Locate the cell with the specified text and output its (X, Y) center coordinate. 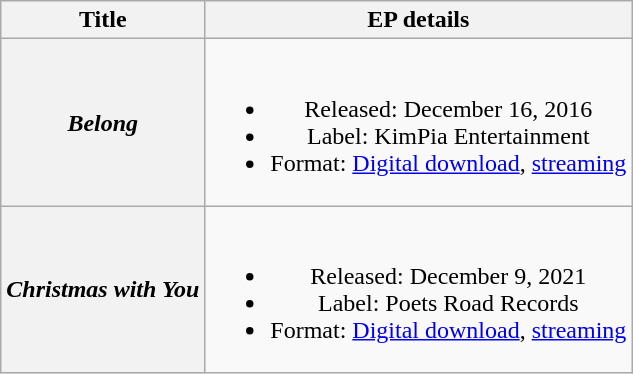
Belong (103, 122)
Christmas with You (103, 290)
Released: December 16, 2016Label: KimPia EntertainmentFormat: Digital download, streaming (418, 122)
Title (103, 20)
EP details (418, 20)
Released: December 9, 2021Label: Poets Road RecordsFormat: Digital download, streaming (418, 290)
